Return (x, y) of the center of cell containing provided text 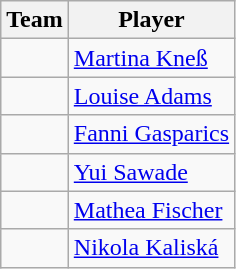
Fanni Gasparics (151, 134)
Mathea Fischer (151, 210)
Player (151, 20)
Nikola Kaliská (151, 248)
Yui Sawade (151, 172)
Louise Adams (151, 96)
Team (35, 20)
Martina Kneß (151, 58)
